Find where the given text appears and provide that cell's center as (X, Y) coordinate. 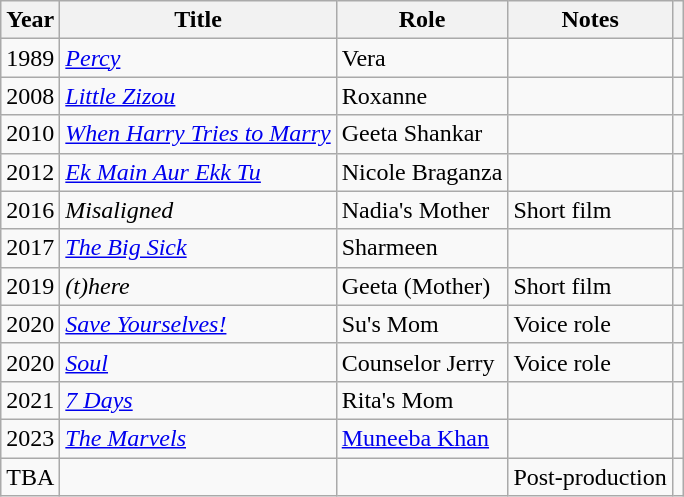
Save Yourselves! (198, 324)
Counselor Jerry (422, 362)
1989 (30, 58)
Soul (198, 362)
TBA (30, 477)
7 Days (198, 400)
Geeta Shankar (422, 134)
Geeta (Mother) (422, 286)
Misaligned (198, 210)
Role (422, 20)
2023 (30, 438)
Roxanne (422, 96)
(t)here (198, 286)
The Marvels (198, 438)
Notes (590, 20)
2021 (30, 400)
2016 (30, 210)
Ek Main Aur Ekk Tu (198, 172)
Muneeba Khan (422, 438)
Post-production (590, 477)
2019 (30, 286)
Year (30, 20)
The Big Sick (198, 248)
Little Zizou (198, 96)
2010 (30, 134)
2008 (30, 96)
Percy (198, 58)
2017 (30, 248)
2012 (30, 172)
Title (198, 20)
Vera (422, 58)
Su's Mom (422, 324)
Nicole Braganza (422, 172)
Nadia's Mother (422, 210)
Sharmeen (422, 248)
Rita's Mom (422, 400)
When Harry Tries to Marry (198, 134)
